Output the [x, y] coordinate of the center of the cell containing the given text.  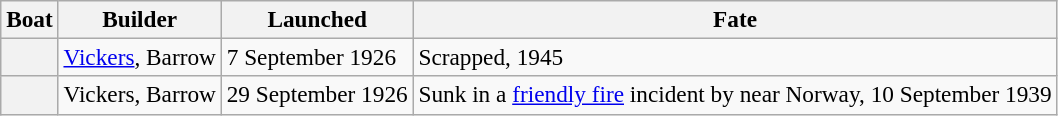
Boat [30, 19]
29 September 1926 [317, 95]
7 September 1926 [317, 57]
Fate [735, 19]
Launched [317, 19]
Sunk in a friendly fire incident by near Norway, 10 September 1939 [735, 95]
Scrapped, 1945 [735, 57]
Builder [140, 19]
